Scan for the cell matching the given text and deliver its [X, Y] coordinate at center. 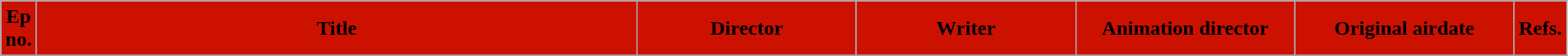
Refs. [1540, 29]
Animation director [1185, 29]
Writer [966, 29]
Original airdate [1404, 29]
Ep no. [19, 29]
Director [746, 29]
Title [337, 29]
